Identify which cell holds the provided text, then report its (x, y) central coordinate. 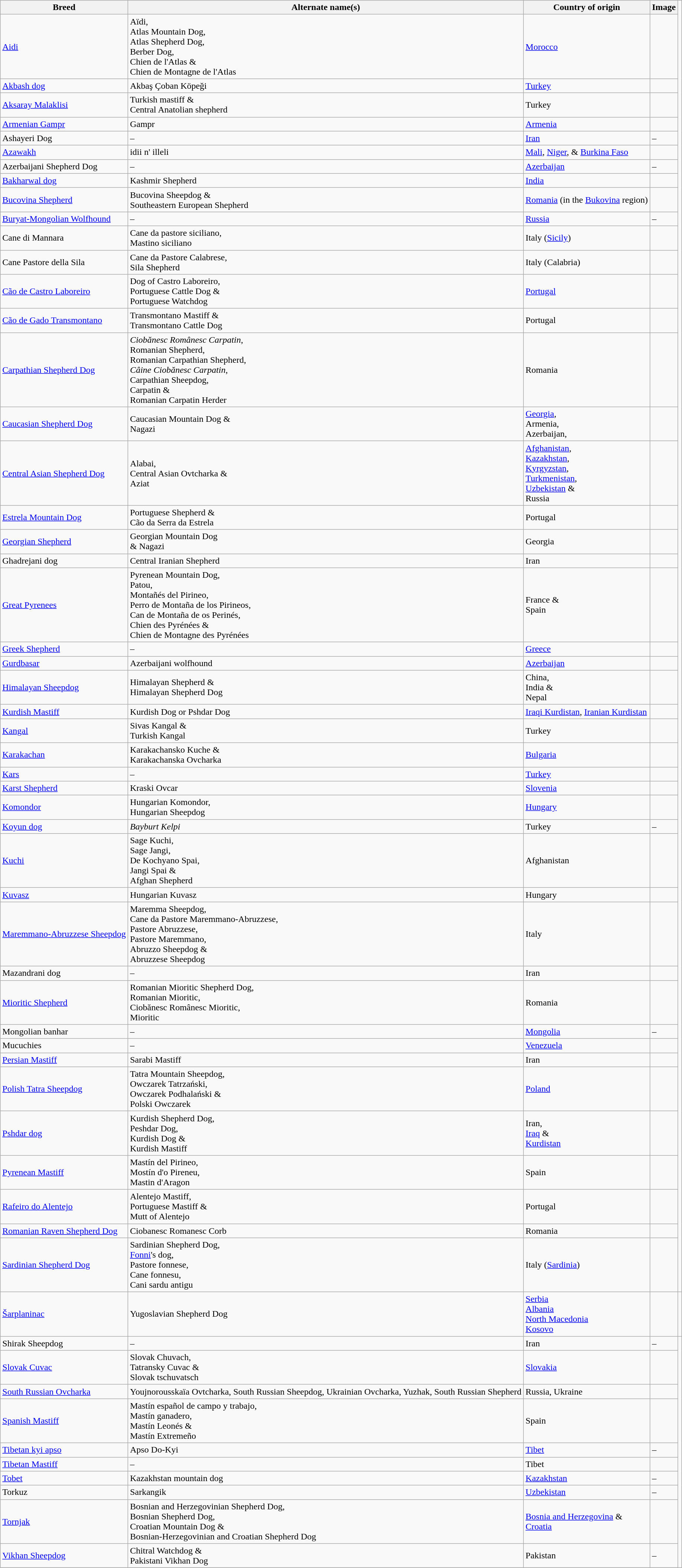
Gampr (325, 124)
Estrela Mountain Dog (64, 518)
Morocco (587, 47)
Himalayan Sheepdog (64, 687)
Romania (in the Bukovina region) (587, 200)
Kuvasz (64, 895)
Romanian Raven Shepherd Dog (64, 1231)
Karakachan (64, 754)
Portuguese Shepherd &Cão da Serra da Estrela (325, 518)
Karst Shepherd (64, 788)
Armenia (587, 124)
Transmontano Mastiff &Transmontano Cattle Dog (325, 321)
Great Pyrenees (64, 605)
Kazakhstan (587, 1478)
Kazakhstan mountain dog (325, 1478)
Georgian Shepherd (64, 541)
Tatra Mountain Sheepdog,Owczarek Tatrzański,Owczarek Podhalański &Polski Owczarek (325, 1089)
Tornjak (64, 1522)
Polish Tatra Sheepdog (64, 1089)
Alternate name(s) (325, 7)
Sarabi Mastiff (325, 1060)
Cão de Gado Transmontano (64, 321)
Sage Kuchi,Sage Jangi,De Kochyano Spai, Jangi Spai &Afghan Shepherd (325, 861)
Sardinian Shepherd Dog,Fonni's dog,Pastore fonnese,Cane fonnesu,Cani sardu antigu (325, 1265)
Kurdish Mastiff (64, 711)
Caucasian Mountain Dog &Nagazi (325, 424)
Bucovina Shepherd (64, 200)
Iran, Iraq &Kurdistan (587, 1133)
Greek Shepherd (64, 649)
Cane da pastore siciliano,Mastino siciliano (325, 238)
Hungarian Komondor,Hungarian Sheepdog (325, 807)
Armenian Gampr (64, 124)
Romanian Mioritic Shepherd Dog,Romanian Mioritic, Ciobănesc Românesc Mioritic, Mioritic (325, 1003)
Kars (64, 774)
Bakharwal dog (64, 180)
Shirak Sheepdog (64, 1343)
Georgian Mountain Dog & Nagazi (325, 541)
Aidi (64, 47)
Italy (Sardinia) (587, 1265)
Mucuchies (64, 1046)
Šarplaninac (64, 1314)
Slovenia (587, 788)
Azerbaijani Shepherd Dog (64, 166)
Turkish mastiff &Central Anatolian shepherd (325, 105)
Sivas Kangal &Turkish Kangal (325, 731)
Mastín español de campo y trabajo,Mastín ganadero,Mastín Leonés &Mastín Extremeño (325, 1421)
Dog of Castro Laboreiro,Portuguese Cattle Dog &Portuguese Watchdog (325, 291)
Chitral Watchdog &Pakistani Vikhan Dog (325, 1556)
Alabai,Central Asian Ovtcharka &Aziat (325, 473)
Kashmir Shepherd (325, 180)
Pakistan (587, 1556)
Bosnia and Herzegovina &Croatia (587, 1522)
Poland (587, 1089)
Azawakh (64, 152)
Torkuz (64, 1492)
Tobet (64, 1478)
Country of origin (587, 7)
Cane di Mannara (64, 238)
Aïdi,Atlas Mountain Dog,Atlas Shepherd Dog,Berber Dog,Chien de l'Atlas &Chien de Montagne de l'Atlas (325, 47)
Azerbaijani wolfhound (325, 663)
Himalayan Shepherd &Himalayan Shepherd Dog (325, 687)
Uzbekistan (587, 1492)
Cane Pastore della Sila (64, 262)
Komondor (64, 807)
Kurdish Dog or Pshdar Dog (325, 711)
Aksaray Malaklisi (64, 105)
Slovakia (587, 1367)
Mioritic Shepherd (64, 1003)
Georgia,Armenia,Azerbaijan, (587, 424)
Yugoslavian Shepherd Dog (325, 1314)
Slovak Chuvach, Tatransky Cuvac &Slovak tschuvatsch (325, 1367)
Koyun dog (64, 827)
Kraski Ovcar (325, 788)
Bulgaria (587, 754)
Caucasian Shepherd Dog (64, 424)
Russia (587, 219)
France &Spain (587, 605)
Italy (Calabria) (587, 262)
Hungarian Kuvasz (325, 895)
Slovak Cuvac (64, 1367)
Ciobanesc Romanesc Corb (325, 1231)
Italy (587, 934)
Maremma Sheepdog,Cane da Pastore Maremmano-Abruzzese, Pastore Abruzzese, Pastore Maremmano, Abruzzo Sheepdog &Abruzzese Sheepdog (325, 934)
South Russian Ovcharka (64, 1392)
Gurdbasar (64, 663)
Mongolian banhar (64, 1031)
Greece (587, 649)
Alentejo Mastiff,Portuguese Mastiff &Mutt of Alentejo (325, 1206)
Iraqi Kurdistan, Iranian Kurdistan (587, 711)
Mali, Niger, & Burkina Faso (587, 152)
Afghanistan (587, 861)
Mastín del Pirineo,Mostín d'o Pireneu,Mastin d'Aragon (325, 1172)
Central Asian Shepherd Dog (64, 473)
Bucovina Sheepdog &Southeastern European Shepherd (325, 200)
Spanish Mastiff (64, 1421)
SerbiaAlbaniaNorth MacedoniaKosovo (587, 1314)
India (587, 180)
Bosnian and Herzegovinian Shepherd Dog,Bosnian Shepherd Dog,Croatian Mountain Dog &Bosnian-Herzegovinian and Croatian Shepherd Dog (325, 1522)
Buryat-Mongolian Wolfhound (64, 219)
Italy (Sicily) (587, 238)
Apso Do-Kyi (325, 1450)
Akbash dog (64, 86)
Central Iranian Shepherd (325, 561)
Kurdish Shepherd Dog,Peshdar Dog,Kurdish Dog &Kurdish Mastiff (325, 1133)
Breed (64, 7)
Afghanistan,Kazakhstan,Kyrgyzstan,Turkmenistan,Uzbekistan &Russia (587, 473)
Rafeiro do Alentejo (64, 1206)
Georgia (587, 541)
Venezuela (587, 1046)
Kuchi (64, 861)
Pyrenean Mastiff (64, 1172)
Persian Mastiff (64, 1060)
Karakachansko Kuche &Karakachanska Ovcharka (325, 754)
Youjnorousskaïa Ovtcharka, South Russian Sheepdog, Ukrainian Ovcharka, Yuzhak, South Russian Shepherd (325, 1392)
Tibetan kyi apso (64, 1450)
Vikhan Sheepdog (64, 1556)
Pshdar dog (64, 1133)
Sardinian Shepherd Dog (64, 1265)
idii n' illeli (325, 152)
Maremmano-Abruzzese Sheepdog (64, 934)
Ashayeri Dog (64, 138)
Cão de Castro Laboreiro (64, 291)
Image (664, 7)
Mazandrani dog (64, 973)
Russia, Ukraine (587, 1392)
Akbaş Çoban Köpeği (325, 86)
Tibetan Mastiff (64, 1464)
Mongolia (587, 1031)
Ghadrejani dog (64, 561)
Cane da Pastore Calabrese,Sila Shepherd (325, 262)
Bayburt Kelpi (325, 827)
Kangal (64, 731)
Carpathian Shepherd Dog (64, 370)
China,India &Nepal (587, 687)
Sarkangik (325, 1492)
